Provide the [X, Y] coordinate of the cell's center where the given text is located.  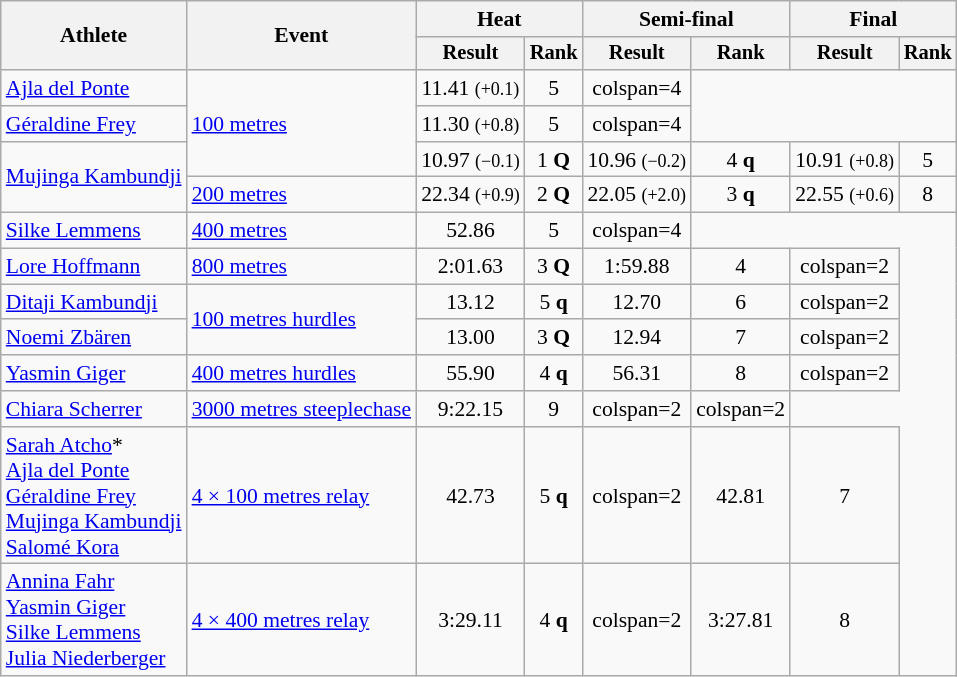
22.55 (+0.6) [844, 195]
11.41 (+0.1) [470, 88]
42.73 [470, 496]
56.31 [636, 373]
Lore Hoffmann [94, 267]
Annina FahrYasmin GigerSilke LemmensJulia Niederberger [94, 620]
4 [740, 267]
Mujinga Kambundji [94, 178]
Yasmin Giger [94, 373]
4 × 400 metres relay [302, 620]
100 metres [302, 124]
100 metres hurdles [302, 320]
Sarah Atcho*Ajla del PonteGéraldine FreyMujinga KambundjiSalomé Kora [94, 496]
3:29.11 [470, 620]
12.70 [636, 302]
400 metres hurdles [302, 373]
3 q [740, 195]
13.12 [470, 302]
3000 metres steeplechase [302, 409]
3:27.81 [740, 620]
400 metres [302, 231]
10.91 (+0.8) [844, 160]
Ditaji Kambundji [94, 302]
52.86 [470, 231]
Géraldine Frey [94, 124]
2:01.63 [470, 267]
13.00 [470, 338]
Ajla del Ponte [94, 88]
4 × 100 metres relay [302, 496]
2 Q [554, 195]
Final [873, 19]
800 metres [302, 267]
200 metres [302, 195]
22.34 (+0.9) [470, 195]
11.30 (+0.8) [470, 124]
6 [740, 302]
Silke Lemmens [94, 231]
22.05 (+2.0) [636, 195]
1:59.88 [636, 267]
Event [302, 36]
12.94 [636, 338]
10.96 (−0.2) [636, 160]
55.90 [470, 373]
Noemi Zbären [94, 338]
1 Q [554, 160]
Athlete [94, 36]
42.81 [740, 496]
10.97 (−0.1) [470, 160]
Chiara Scherrer [94, 409]
Heat [499, 19]
9 [554, 409]
Semi-final [686, 19]
9:22.15 [470, 409]
